Extract the [x, y] coordinate from the center of the cell holding the provided text.  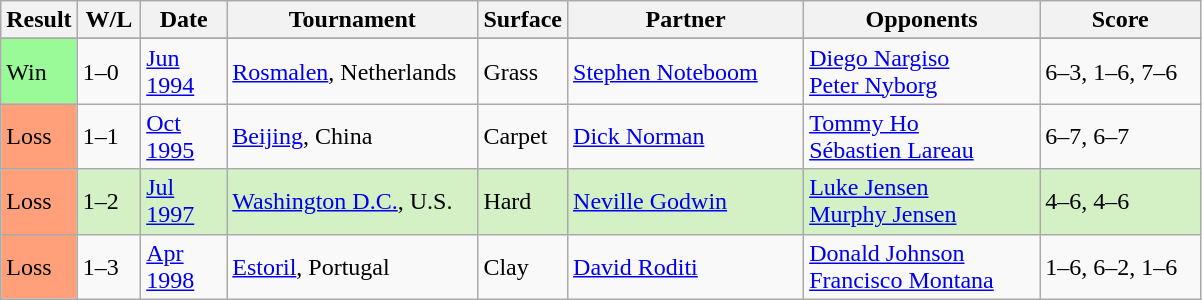
Win [39, 72]
1–3 [109, 266]
Result [39, 20]
1–6, 6–2, 1–6 [1120, 266]
Apr 1998 [184, 266]
1–1 [109, 136]
Dick Norman [686, 136]
Date [184, 20]
Grass [523, 72]
Hard [523, 202]
Tournament [352, 20]
Opponents [922, 20]
Neville Godwin [686, 202]
Diego Nargiso Peter Nyborg [922, 72]
Tommy Ho Sébastien Lareau [922, 136]
Luke Jensen Murphy Jensen [922, 202]
Washington D.C., U.S. [352, 202]
Surface [523, 20]
Partner [686, 20]
Rosmalen, Netherlands [352, 72]
Carpet [523, 136]
Stephen Noteboom [686, 72]
Jul 1997 [184, 202]
6–7, 6–7 [1120, 136]
4–6, 4–6 [1120, 202]
Beijing, China [352, 136]
Score [1120, 20]
1–2 [109, 202]
W/L [109, 20]
Donald Johnson Francisco Montana [922, 266]
Oct 1995 [184, 136]
Estoril, Portugal [352, 266]
Jun 1994 [184, 72]
6–3, 1–6, 7–6 [1120, 72]
Clay [523, 266]
David Roditi [686, 266]
1–0 [109, 72]
